Identify which cell holds the provided text, then report its (x, y) central coordinate. 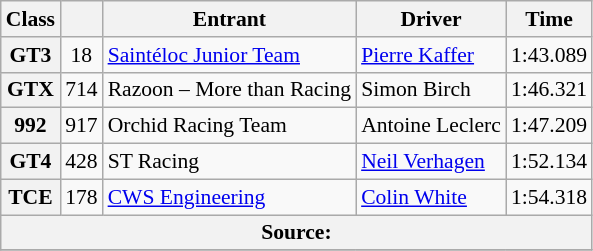
GTX (30, 90)
428 (82, 162)
18 (82, 55)
Source: (296, 233)
Saintéloc Junior Team (230, 55)
Entrant (230, 19)
Simon Birch (431, 90)
Antoine Leclerc (431, 126)
992 (30, 126)
Driver (431, 19)
Colin White (431, 197)
1:46.321 (549, 90)
1:52.134 (549, 162)
1:47.209 (549, 126)
Pierre Kaffer (431, 55)
ST Racing (230, 162)
GT3 (30, 55)
Neil Verhagen (431, 162)
714 (82, 90)
GT4 (30, 162)
917 (82, 126)
178 (82, 197)
TCE (30, 197)
CWS Engineering (230, 197)
Time (549, 19)
Orchid Racing Team (230, 126)
1:43.089 (549, 55)
1:54.318 (549, 197)
Razoon – More than Racing (230, 90)
Class (30, 19)
